From the cell containing the given text, extract its center point as [x, y] coordinate. 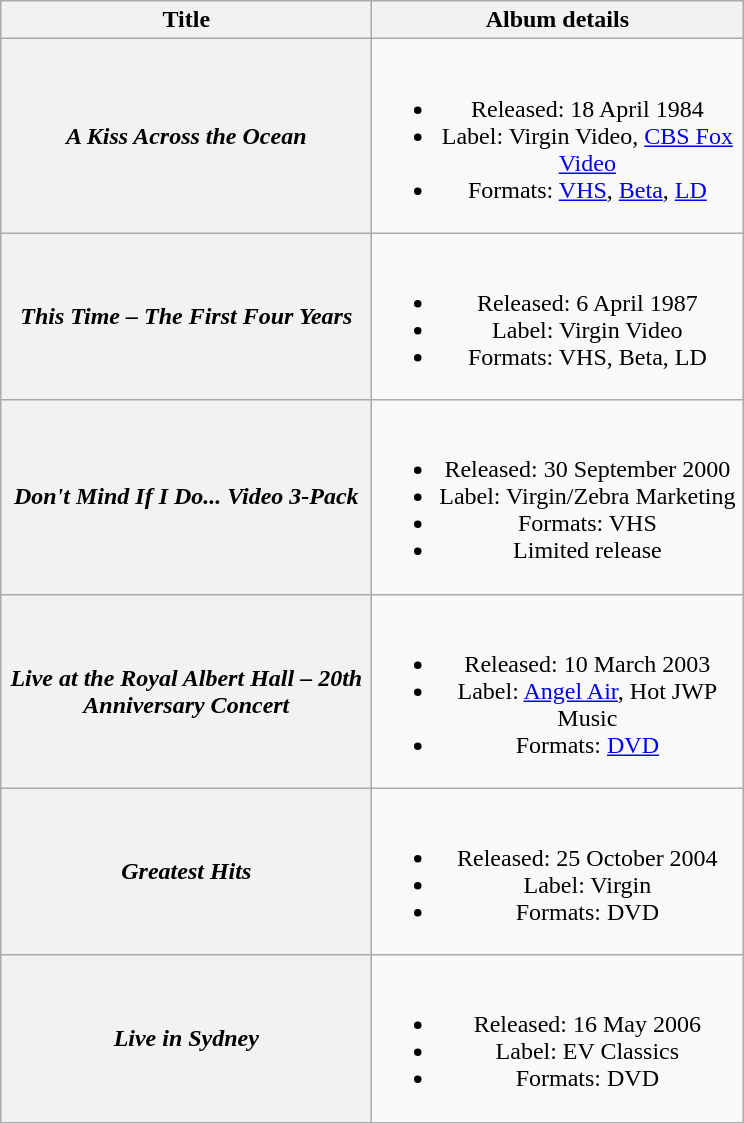
Don't Mind If I Do... Video 3-Pack [186, 497]
Album details [558, 20]
A Kiss Across the Ocean [186, 136]
Released: 16 May 2006Label: EV ClassicsFormats: DVD [558, 1038]
Released: 6 April 1987Label: Virgin VideoFormats: VHS, Beta, LD [558, 316]
This Time – The First Four Years [186, 316]
Released: 25 October 2004Label: VirginFormats: DVD [558, 872]
Released: 18 April 1984Label: Virgin Video, CBS Fox VideoFormats: VHS, Beta, LD [558, 136]
Live at the Royal Albert Hall – 20th Anniversary Concert [186, 691]
Title [186, 20]
Live in Sydney [186, 1038]
Released: 30 September 2000Label: Virgin/Zebra MarketingFormats: VHSLimited release [558, 497]
Greatest Hits [186, 872]
Released: 10 March 2003Label: Angel Air, Hot JWP MusicFormats: DVD [558, 691]
